Detect which cell encompasses the target text, then output its (x, y) center coordinate. 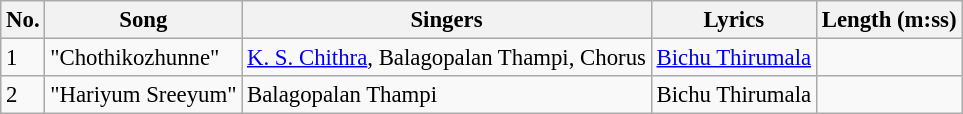
No. (23, 20)
Balagopalan Thampi (446, 95)
K. S. Chithra, Balagopalan Thampi, Chorus (446, 58)
1 (23, 58)
Song (144, 20)
2 (23, 95)
Singers (446, 20)
Length (m:ss) (888, 20)
"Hariyum Sreeyum" (144, 95)
"Chothikozhunne" (144, 58)
Lyrics (734, 20)
